Identify which cell holds the provided text, then report its (X, Y) central coordinate. 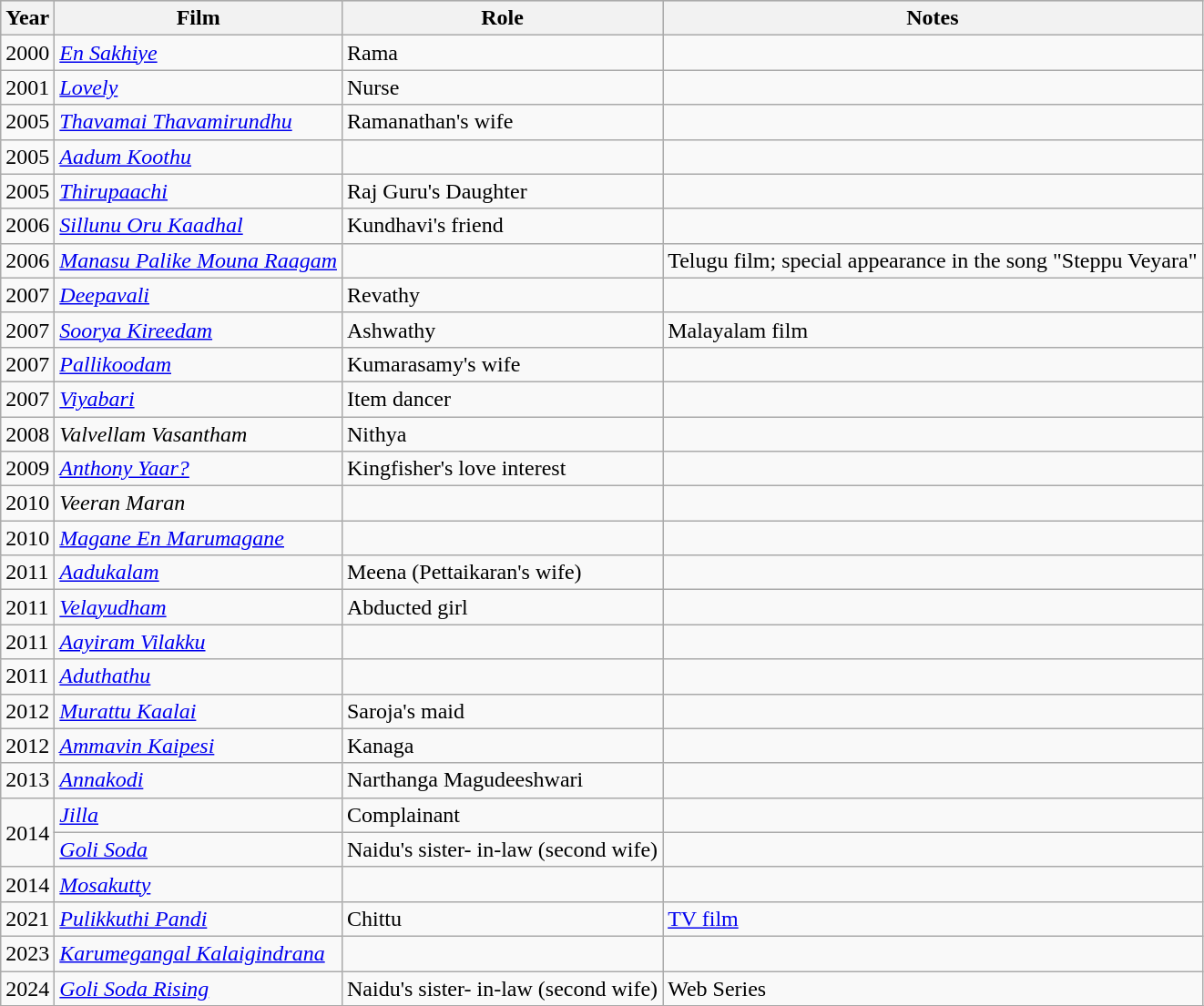
2023 (27, 953)
Ammavin Kaipesi (199, 746)
Narthanga Magudeeshwari (502, 780)
Nithya (502, 434)
Rama (502, 53)
En Sakhiye (199, 53)
Malayalam film (933, 330)
Annakodi (199, 780)
Kingfisher's love interest (502, 469)
Goli Soda Rising (199, 988)
Veeran Maran (199, 503)
TV film (933, 919)
Chittu (502, 919)
2008 (27, 434)
Kanaga (502, 746)
Item dancer (502, 399)
Aduthathu (199, 676)
Telugu film; special appearance in the song "Steppu Veyara" (933, 260)
Murattu Kaalai (199, 711)
Aayiram Vilakku (199, 642)
Saroja's maid (502, 711)
Thavamai Thavamirundhu (199, 122)
Year (27, 18)
Anthony Yaar? (199, 469)
Thirupaachi (199, 191)
Ramanathan's wife (502, 122)
Lovely (199, 87)
Kundhavi's friend (502, 226)
Velayudham (199, 607)
Complainant (502, 815)
2009 (27, 469)
2021 (27, 919)
Jilla (199, 815)
Nurse (502, 87)
2024 (27, 988)
Viyabari (199, 399)
Karumegangal Kalaigindrana (199, 953)
Raj Guru's Daughter (502, 191)
2001 (27, 87)
Valvellam Vasantham (199, 434)
Pallikoodam (199, 364)
Web Series (933, 988)
Aadukalam (199, 573)
Abducted girl (502, 607)
Role (502, 18)
Pulikkuthi Pandi (199, 919)
Goli Soda (199, 849)
Soorya Kireedam (199, 330)
Deepavali (199, 295)
Aadum Koothu (199, 157)
Notes (933, 18)
Film (199, 18)
2013 (27, 780)
2000 (27, 53)
Meena (Pettaikaran's wife) (502, 573)
Kumarasamy's wife (502, 364)
Sillunu Oru Kaadhal (199, 226)
Revathy (502, 295)
Ashwathy (502, 330)
Manasu Palike Mouna Raagam (199, 260)
Mosakutty (199, 884)
Magane En Marumagane (199, 538)
